From the cell containing the given text, extract its center point as (X, Y) coordinate. 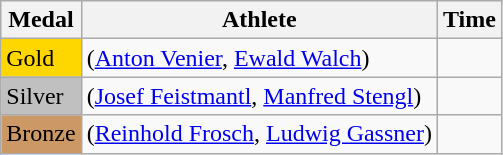
(Josef Feistmantl, Manfred Stengl) (259, 96)
Athlete (259, 20)
(Anton Venier, Ewald Walch) (259, 58)
Medal (41, 20)
Gold (41, 58)
Time (469, 20)
Bronze (41, 134)
Silver (41, 96)
(Reinhold Frosch, Ludwig Gassner) (259, 134)
